Return the [x, y] coordinate for the center point of the cell that contains the specified text.  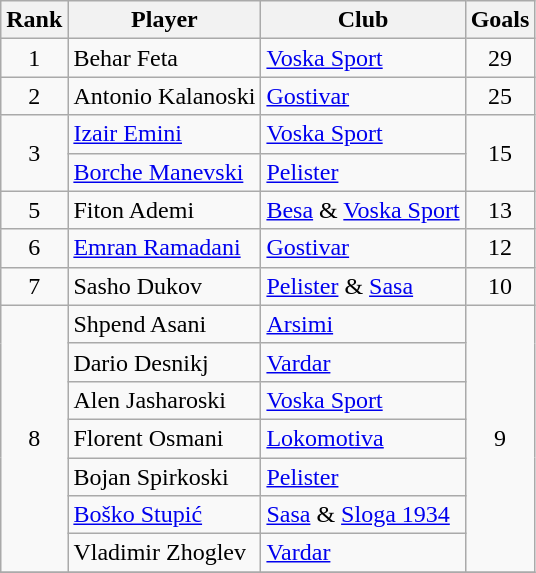
Florent Osmani [164, 438]
3 [34, 153]
12 [500, 248]
Emran Ramadani [164, 248]
Club [363, 20]
Sasho Dukov [164, 286]
Lokomotiva [363, 438]
Rank [34, 20]
25 [500, 96]
5 [34, 210]
Dario Desnikj [164, 362]
10 [500, 286]
Izair Emini [164, 134]
Shpend Asani [164, 324]
Sasa & Sloga 1934 [363, 515]
Borche Manevski [164, 172]
2 [34, 96]
13 [500, 210]
Pelister & Sasa [363, 286]
Vladimir Zhoglev [164, 553]
1 [34, 58]
Boško Stupić [164, 515]
8 [34, 438]
Bojan Spirkoski [164, 477]
Alen Jasharoski [164, 400]
Player [164, 20]
Besa & Voska Sport [363, 210]
9 [500, 438]
7 [34, 286]
29 [500, 58]
15 [500, 153]
Arsimi [363, 324]
6 [34, 248]
Behar Feta [164, 58]
Goals [500, 20]
Antonio Kalanoski [164, 96]
Fiton Ademi [164, 210]
